From the cell containing the given text, extract its center point as [x, y] coordinate. 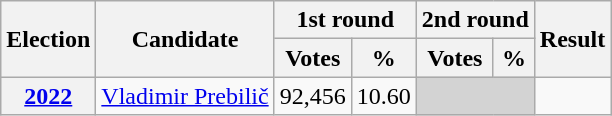
92,456 [312, 96]
10.60 [384, 96]
Vladimir Prebilič [185, 96]
1st round [345, 20]
2nd round [475, 20]
Candidate [185, 39]
Result [572, 39]
Election [48, 39]
2022 [48, 96]
